Pinpoint the cell where the given text exists, returning its (x, y) midpoint coordinate. 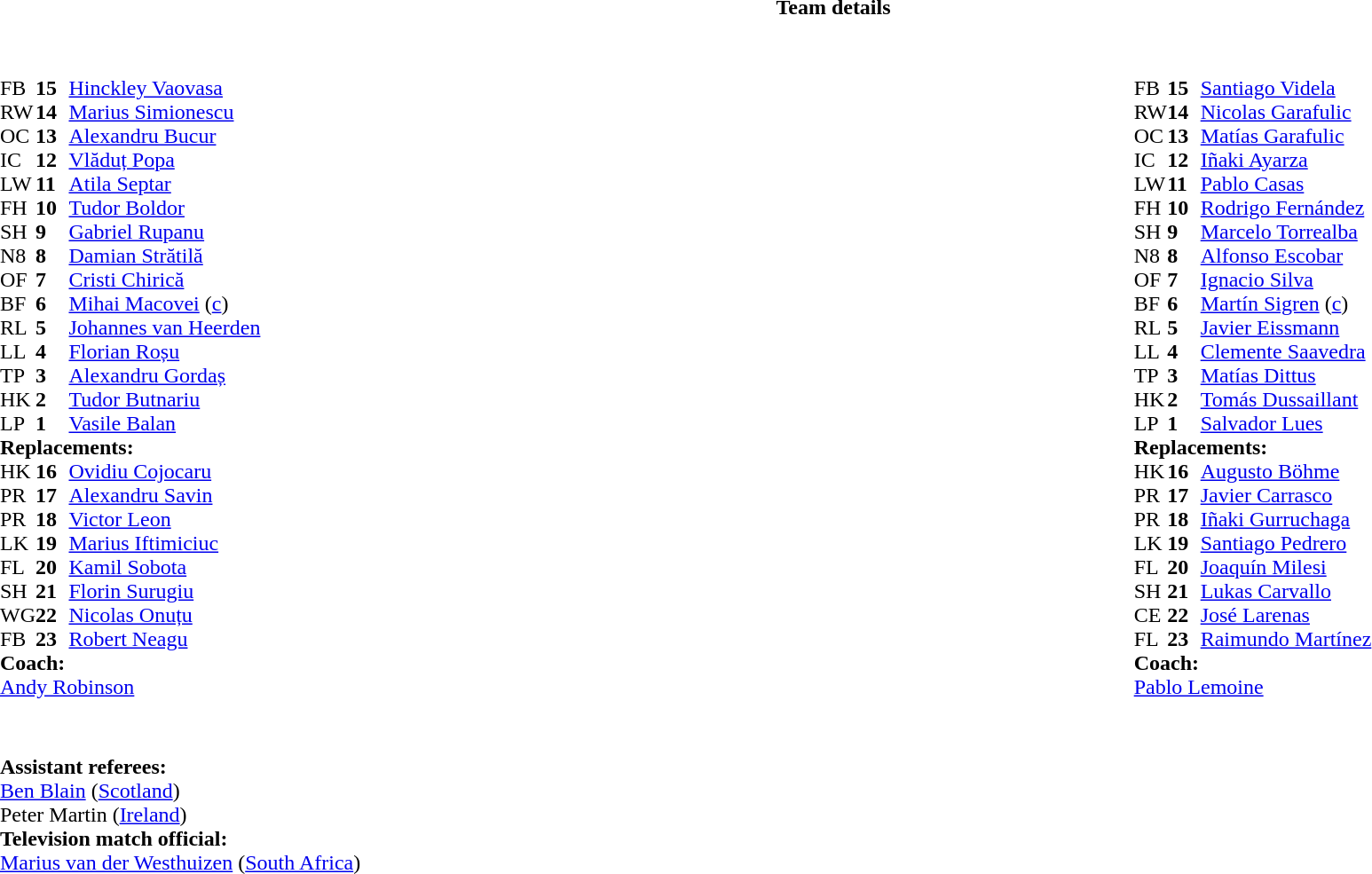
Augusto Böhme (1287, 472)
Damian Strătilă (164, 256)
Alexandru Gordaș (164, 376)
Gabriel Rupanu (164, 232)
Vasile Balan (164, 424)
Nicolas Garafulic (1287, 112)
Tomás Dussaillant (1287, 399)
Florian Roșu (164, 351)
Rodrigo Fernández (1287, 208)
Andy Robinson (130, 687)
Lukas Carvallo (1287, 591)
Marcelo Torrealba (1287, 232)
Cristi Chirică (164, 280)
Johannes van Heerden (164, 328)
Javier Eissmann (1287, 328)
Joaquín Milesi (1287, 568)
Hinckley Vaovasa (164, 89)
Marius Simionescu (164, 112)
Alexandru Savin (164, 495)
José Larenas (1287, 616)
Victor Leon (164, 520)
Javier Carrasco (1287, 495)
Tudor Butnariu (164, 399)
Matías Dittus (1287, 376)
Tudor Boldor (164, 208)
Mihai Macovei (c) (164, 303)
Raimundo Martínez (1287, 639)
Ignacio Silva (1287, 280)
Ovidiu Cojocaru (164, 472)
Kamil Sobota (164, 568)
Martín Sigren (c) (1287, 303)
Nicolas Onuțu (164, 616)
Iñaki Ayarza (1287, 160)
Pablo Casas (1287, 185)
Santiago Videla (1287, 89)
Atila Septar (164, 185)
Florin Surugiu (164, 591)
Marius Iftimiciuc (164, 543)
Pablo Lemoine (1253, 687)
Vlăduț Popa (164, 160)
Alfonso Escobar (1287, 256)
Santiago Pedrero (1287, 543)
Clemente Saavedra (1287, 351)
Iñaki Gurruchaga (1287, 520)
Alexandru Bucur (164, 137)
Robert Neagu (164, 639)
WG (18, 616)
CE (1151, 616)
Matías Garafulic (1287, 137)
Salvador Lues (1287, 424)
